Find where the given text appears and provide that cell's center as (x, y) coordinate. 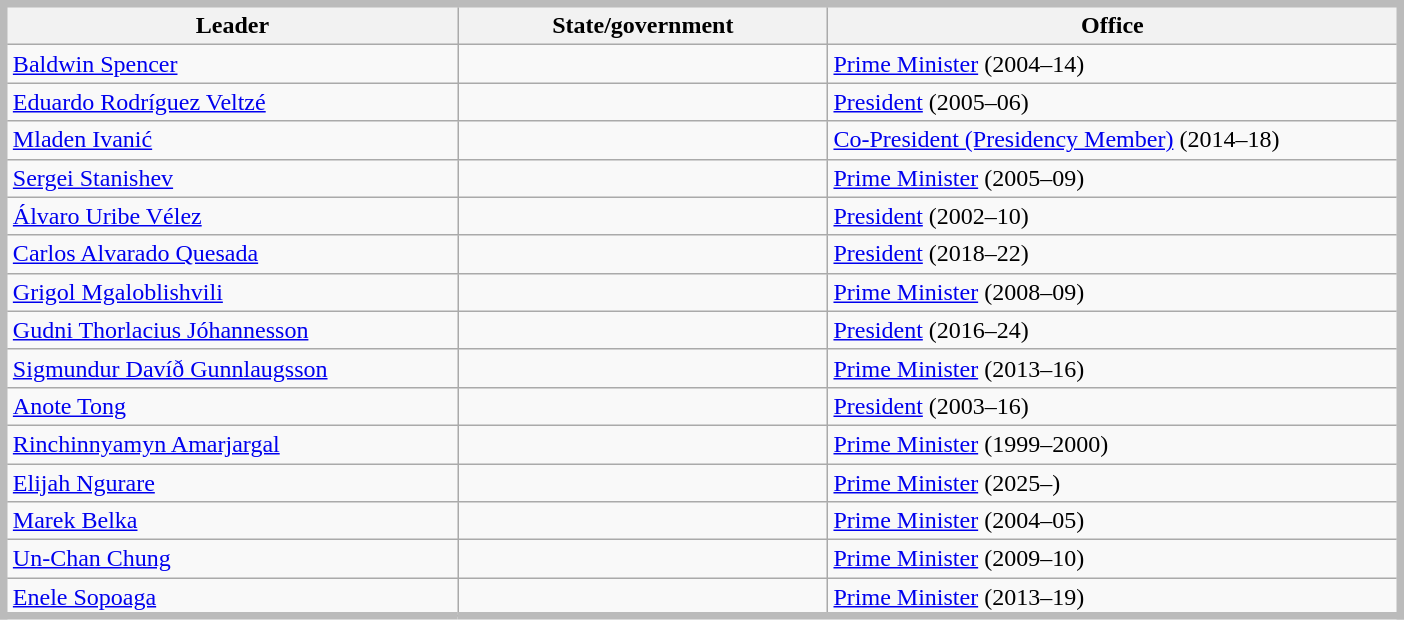
Prime Minister (1999–2000) (1114, 445)
Prime Minister (2004–05) (1114, 521)
President (2003–16) (1114, 407)
President (2016–24) (1114, 331)
Rinchinnyamyn Amarjargal (230, 445)
President (2002–10) (1114, 216)
Anote Tong (230, 407)
Prime Minister (2005–09) (1114, 178)
Marek Belka (230, 521)
State/government (643, 24)
Gudni Thorlacius Jóhannesson (230, 331)
Sigmundur Davíð Gunnlaugsson (230, 369)
Prime Minister (2004–14) (1114, 64)
Prime Minister (2025–) (1114, 483)
Enele Sopoaga (230, 597)
Baldwin Spencer (230, 64)
President (2018–22) (1114, 254)
Co-President (Presidency Member) (2014–18) (1114, 140)
Un-Chan Chung (230, 559)
Leader (230, 24)
Carlos Alvarado Quesada (230, 254)
Elijah Ngurare (230, 483)
Álvaro Uribe Vélez (230, 216)
Prime Minister (2013–19) (1114, 597)
Prime Minister (2013–16) (1114, 369)
Mladen Ivanić (230, 140)
Sergei Stanishev (230, 178)
Grigol Mgaloblishvili (230, 293)
Prime Minister (2009–10) (1114, 559)
President (2005–06) (1114, 102)
Prime Minister (2008–09) (1114, 293)
Office (1114, 24)
Eduardo Rodríguez Veltzé (230, 102)
